Output the (X, Y) coordinate of the center of the cell containing the given text.  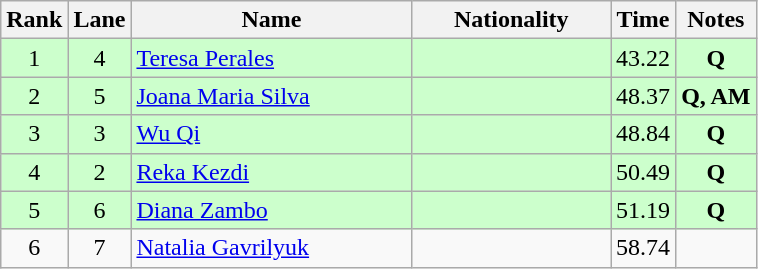
Wu Qi (272, 134)
48.84 (644, 134)
Notes (716, 20)
Rank (34, 20)
48.37 (644, 96)
7 (100, 248)
Nationality (512, 20)
51.19 (644, 210)
Joana Maria Silva (272, 96)
Q, AM (716, 96)
50.49 (644, 172)
Teresa Perales (272, 58)
43.22 (644, 58)
Time (644, 20)
Reka Kezdi (272, 172)
1 (34, 58)
Diana Zambo (272, 210)
Natalia Gavrilyuk (272, 248)
Lane (100, 20)
58.74 (644, 248)
Name (272, 20)
